Identify which cell holds the provided text, then report its (x, y) central coordinate. 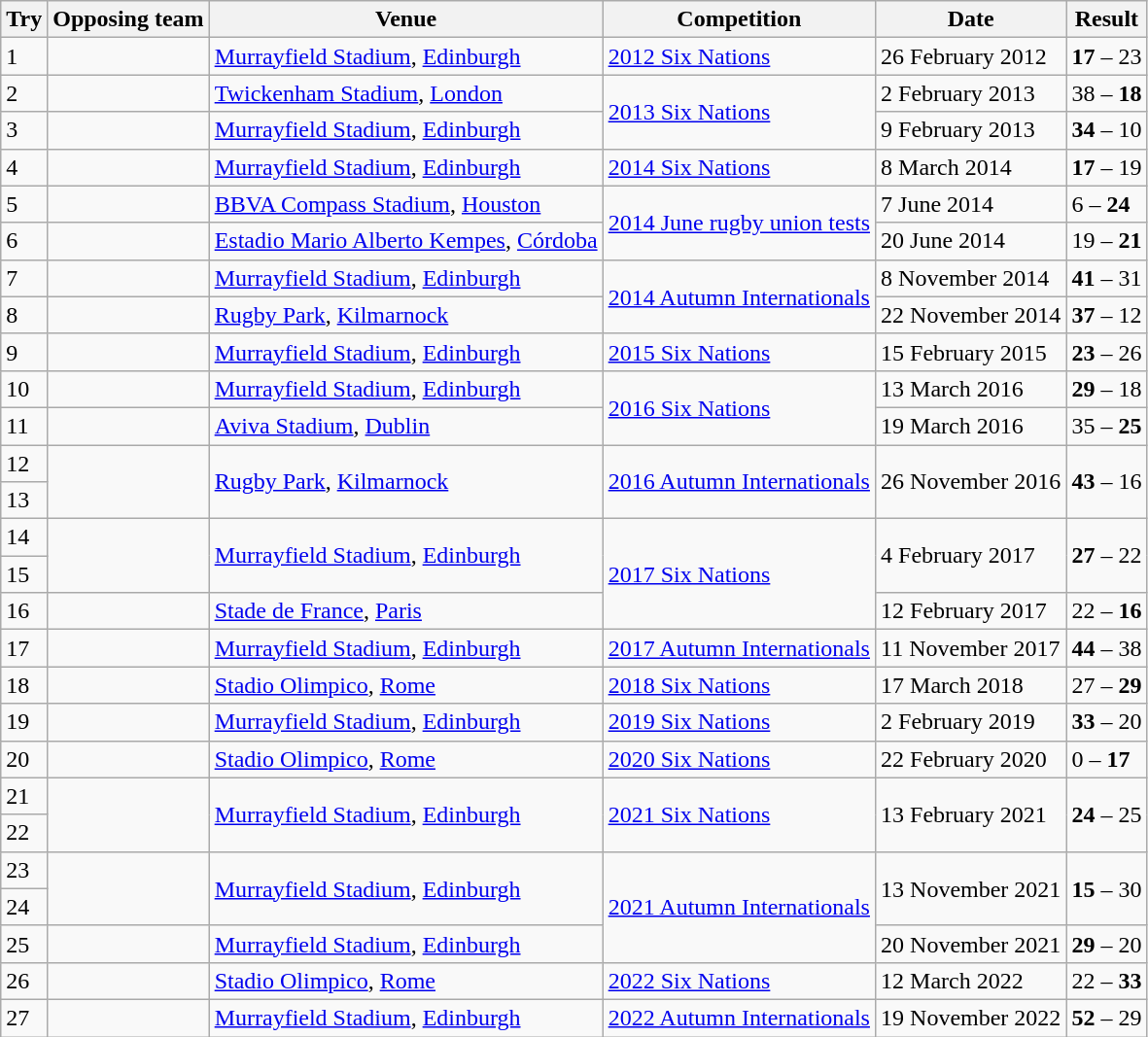
BBVA Compass Stadium, Houston (406, 204)
Result (1106, 19)
17 – 19 (1106, 167)
22 – 33 (1106, 981)
7 June 2014 (971, 204)
20 June 2014 (971, 241)
20 November 2021 (971, 944)
11 (24, 426)
2015 Six Nations (739, 352)
13 February 2021 (971, 814)
25 (24, 944)
23 – 26 (1106, 352)
2014 June rugby union tests (739, 223)
8 (24, 315)
26 (24, 981)
41 – 31 (1106, 278)
14 (24, 537)
22 November 2014 (971, 315)
2022 Six Nations (739, 981)
Aviva Stadium, Dublin (406, 426)
1 (24, 56)
12 March 2022 (971, 981)
5 (24, 204)
22 (24, 833)
2016 Six Nations (739, 407)
7 (24, 278)
2014 Six Nations (739, 167)
38 – 18 (1106, 93)
13 (24, 501)
13 November 2021 (971, 888)
15 February 2015 (971, 352)
13 March 2016 (971, 389)
2019 Six Nations (739, 722)
2012 Six Nations (739, 56)
43 – 16 (1106, 482)
20 (24, 759)
11 November 2017 (971, 648)
12 (24, 464)
52 – 29 (1106, 1018)
2021 Six Nations (739, 814)
17 (24, 648)
2 February 2019 (971, 722)
35 – 25 (1106, 426)
4 (24, 167)
24 – 25 (1106, 814)
23 (24, 870)
2013 Six Nations (739, 112)
2020 Six Nations (739, 759)
2021 Autumn Internationals (739, 907)
22 February 2020 (971, 759)
12 February 2017 (971, 611)
44 – 38 (1106, 648)
18 (24, 685)
3 (24, 130)
34 – 10 (1106, 130)
21 (24, 796)
Twickenham Stadium, London (406, 93)
4 February 2017 (971, 556)
2014 Autumn Internationals (739, 296)
Date (971, 19)
17 March 2018 (971, 685)
9 February 2013 (971, 130)
29 – 20 (1106, 944)
9 (24, 352)
19 November 2022 (971, 1018)
27 – 29 (1106, 685)
2 (24, 93)
10 (24, 389)
2018 Six Nations (739, 685)
22 – 16 (1106, 611)
Estadio Mario Alberto Kempes, Córdoba (406, 241)
6 – 24 (1106, 204)
2022 Autumn Internationals (739, 1018)
2017 Autumn Internationals (739, 648)
Opposing team (128, 19)
2016 Autumn Internationals (739, 482)
Stade de France, Paris (406, 611)
8 November 2014 (971, 278)
27 (24, 1018)
15 (24, 574)
17 – 23 (1106, 56)
33 – 20 (1106, 722)
Competition (739, 19)
Venue (406, 19)
27 – 22 (1106, 556)
37 – 12 (1106, 315)
26 February 2012 (971, 56)
24 (24, 907)
26 November 2016 (971, 482)
6 (24, 241)
19 – 21 (1106, 241)
19 (24, 722)
0 – 17 (1106, 759)
2017 Six Nations (739, 574)
15 – 30 (1106, 888)
8 March 2014 (971, 167)
2 February 2013 (971, 93)
16 (24, 611)
19 March 2016 (971, 426)
Try (24, 19)
29 – 18 (1106, 389)
